Output the (x, y) coordinate of the center of the cell containing the given text.  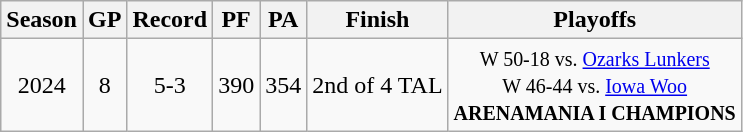
390 (236, 85)
5-3 (170, 85)
W 50-18 vs. Ozarks LunkersW 46-44 vs. Iowa WooARENAMANIA I CHAMPIONS (594, 85)
8 (104, 85)
PA (284, 20)
Playoffs (594, 20)
Season (42, 20)
Finish (378, 20)
2024 (42, 85)
354 (284, 85)
PF (236, 20)
2nd of 4 TAL (378, 85)
GP (104, 20)
Record (170, 20)
